Return [X, Y] of the center of cell containing provided text 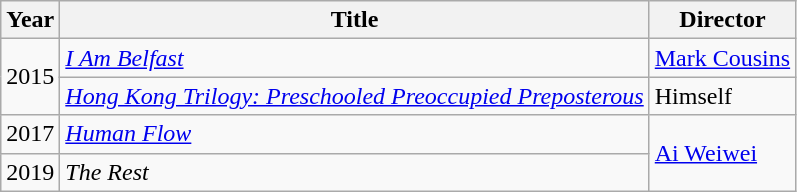
2015 [30, 77]
Ai Weiwei [722, 153]
The Rest [354, 172]
Himself [722, 96]
Human Flow [354, 134]
Year [30, 20]
Title [354, 20]
Mark Cousins [722, 58]
I Am Belfast [354, 58]
Director [722, 20]
2017 [30, 134]
2019 [30, 172]
Hong Kong Trilogy: Preschooled Preoccupied Preposterous [354, 96]
